Return (x, y) of the center of cell containing provided text 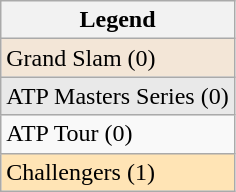
ATP Masters Series (0) (118, 96)
Grand Slam (0) (118, 58)
ATP Tour (0) (118, 134)
Challengers (1) (118, 172)
Legend (118, 20)
